Pinpoint the cell where the given text exists, returning its [X, Y] midpoint coordinate. 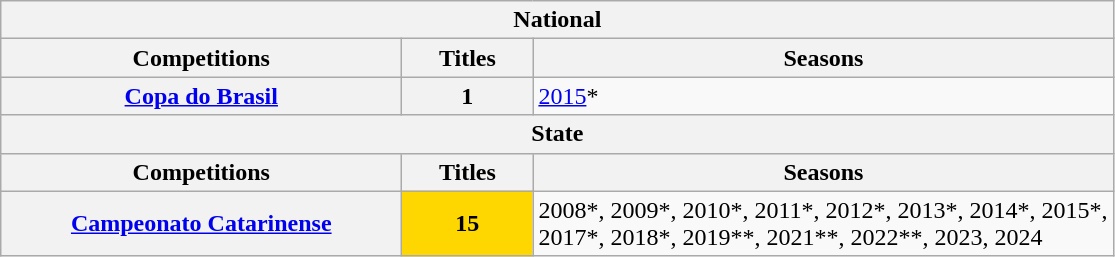
State [558, 134]
National [558, 20]
Campeonato Catarinense [202, 224]
15 [468, 224]
Copa do Brasil [202, 96]
1 [468, 96]
2008*, 2009*, 2010*, 2011*, 2012*, 2013*, 2014*, 2015*, 2017*, 2018*, 2019**, 2021**, 2022**, 2023, 2024 [824, 224]
2015* [824, 96]
